Scan for the cell matching the given text and deliver its [x, y] coordinate at center. 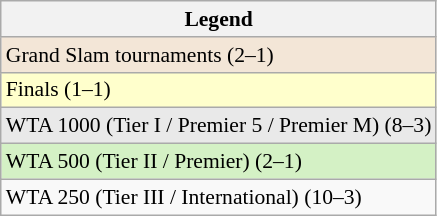
WTA 500 (Tier II / Premier) (2–1) [219, 162]
Legend [219, 19]
WTA 1000 (Tier I / Premier 5 / Premier M) (8–3) [219, 126]
Finals (1–1) [219, 90]
WTA 250 (Tier III / International) (10–3) [219, 197]
Grand Slam tournaments (2–1) [219, 55]
